Return (X, Y) of the center of cell containing provided text 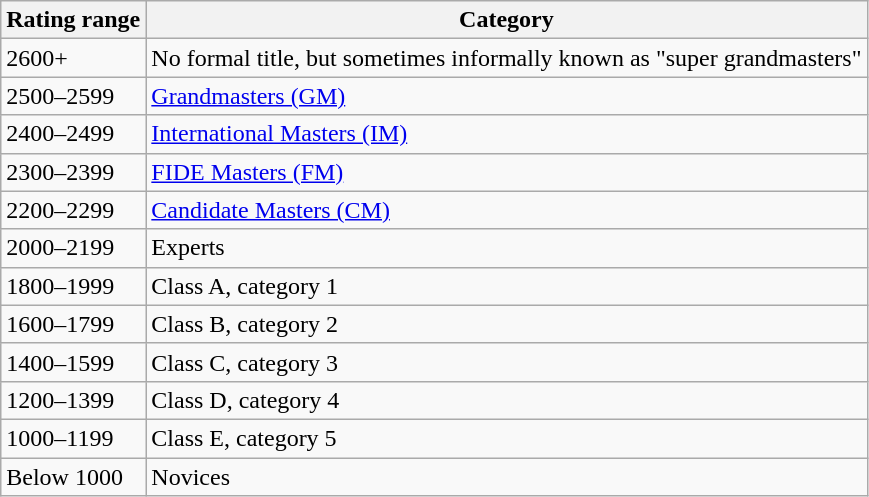
Below 1000 (74, 477)
Class B, category 2 (506, 324)
FIDE Masters (FM) (506, 172)
International Masters (IM) (506, 134)
1200–1399 (74, 400)
Class A, category 1 (506, 286)
2000–2199 (74, 248)
Experts (506, 248)
Class D, category 4 (506, 400)
Grandmasters (GM) (506, 96)
1000–1199 (74, 438)
Rating range (74, 20)
2400–2499 (74, 134)
Candidate Masters (CM) (506, 210)
2500–2599 (74, 96)
1800–1999 (74, 286)
No formal title, but sometimes informally known as "super grandmasters" (506, 58)
Class E, category 5 (506, 438)
2600+ (74, 58)
Class C, category 3 (506, 362)
2300–2399 (74, 172)
Category (506, 20)
2200–2299 (74, 210)
1600–1799 (74, 324)
1400–1599 (74, 362)
Novices (506, 477)
